Capture the cell that displays the provided text and extract its [X, Y] central coordinate. 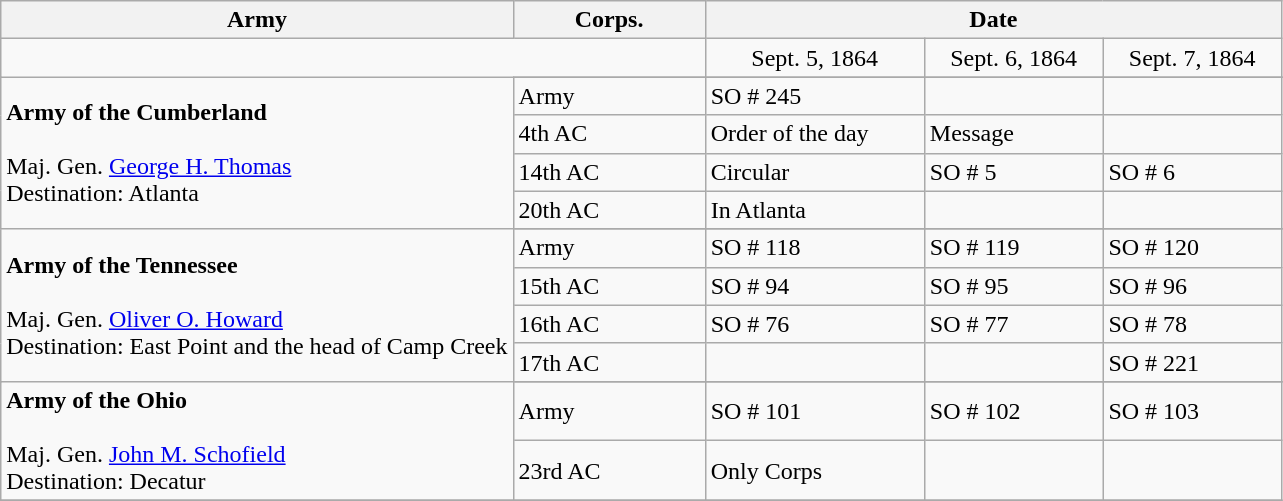
SO # 95 [1014, 286]
Sept. 6, 1864 [1014, 58]
SO # 94 [814, 286]
16th AC [609, 324]
SO # 103 [1192, 411]
SO # 101 [814, 411]
Only Corps [814, 471]
Army of the Cumberland Maj. Gen. George H. Thomas Destination: Atlanta [257, 153]
Date [993, 20]
SO # 120 [1192, 248]
Message [1014, 134]
SO # 6 [1192, 172]
17th AC [609, 362]
SO # 78 [1192, 324]
SO # 5 [1014, 172]
In Atlanta [814, 210]
Army of the TennesseeMaj. Gen. Oliver O. Howard Destination: East Point and the head of Camp Creek [257, 305]
SO # 245 [814, 96]
Order of the day [814, 134]
SO # 221 [1192, 362]
SO # 102 [1014, 411]
14th AC [609, 172]
Sept. 7, 1864 [1192, 58]
20th AC [609, 210]
SO # 119 [1014, 248]
Sept. 5, 1864 [814, 58]
15th AC [609, 286]
SO # 96 [1192, 286]
SO # 118 [814, 248]
SO # 76 [814, 324]
Circular [814, 172]
4th AC [609, 134]
Corps. [609, 20]
23rd AC [609, 471]
SO # 77 [1014, 324]
Army of the OhioMaj. Gen. John M. Schofield Destination: Decatur [257, 440]
